Detect which cell encompasses the target text, then output its [X, Y] center coordinate. 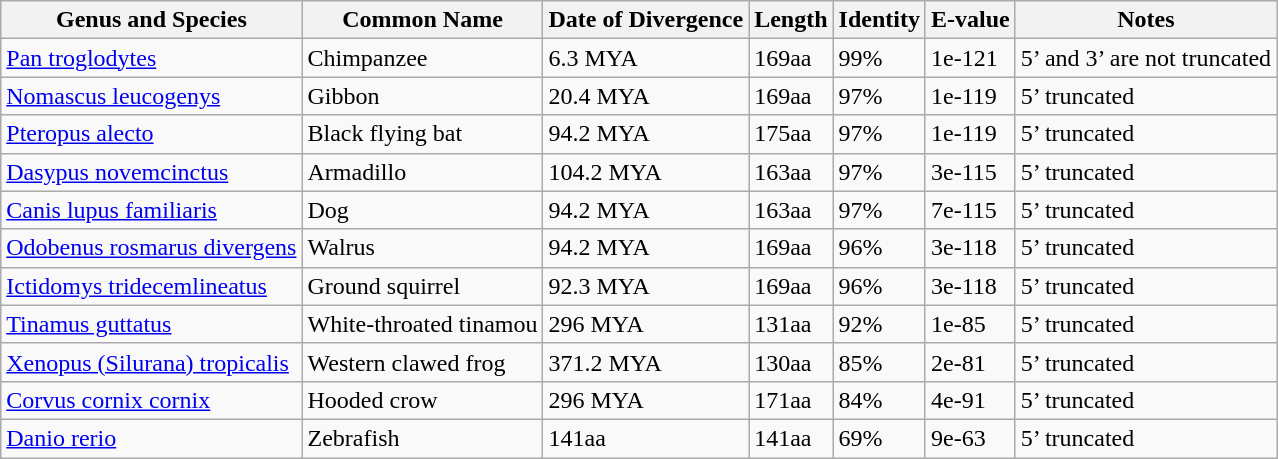
Nomascus leucogenys [152, 96]
92.3 MYA [646, 286]
371.2 MYA [646, 362]
99% [879, 58]
Walrus [422, 248]
7e-115 [970, 210]
Canis lupus familiaris [152, 210]
Ground squirrel [422, 286]
Gibbon [422, 96]
104.2 MYA [646, 172]
Dasypus novemcinctus [152, 172]
Chimpanzee [422, 58]
2e-81 [970, 362]
131aa [791, 324]
Ictidomys tridecemlineatus [152, 286]
Common Name [422, 20]
Date of Divergence [646, 20]
9e-63 [970, 438]
Genus and Species [152, 20]
92% [879, 324]
84% [879, 400]
1e-121 [970, 58]
1e-85 [970, 324]
Tinamus guttatus [152, 324]
171aa [791, 400]
Length [791, 20]
Hooded crow [422, 400]
130aa [791, 362]
20.4 MYA [646, 96]
Danio rerio [152, 438]
Zebrafish [422, 438]
5’ and 3’ are not truncated [1146, 58]
E-value [970, 20]
3e-115 [970, 172]
White-throated tinamou [422, 324]
4e-91 [970, 400]
Black flying bat [422, 134]
Corvus cornix cornix [152, 400]
Identity [879, 20]
6.3 MYA [646, 58]
Western clawed frog [422, 362]
Odobenus rosmarus divergens [152, 248]
Pan troglodytes [152, 58]
85% [879, 362]
69% [879, 438]
Armadillo [422, 172]
Dog [422, 210]
Pteropus alecto [152, 134]
Xenopus (Silurana) tropicalis [152, 362]
Notes [1146, 20]
175aa [791, 134]
